Pinpoint the cell where the given text exists, returning its (X, Y) midpoint coordinate. 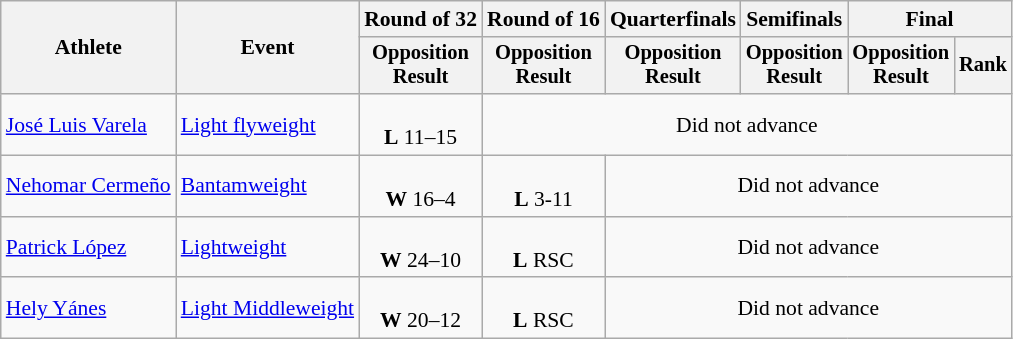
Patrick López (88, 248)
Round of 32 (420, 19)
Light Middleweight (268, 308)
W 20–12 (420, 308)
Light flyweight (268, 124)
L 3-11 (544, 186)
Athlete (88, 48)
Event (268, 48)
Round of 16 (544, 19)
Hely Yánes (88, 308)
W 24–10 (420, 248)
Quarterfinals (673, 19)
W 16–4 (420, 186)
Rank (983, 66)
Lightweight (268, 248)
José Luis Varela (88, 124)
Nehomar Cermeño (88, 186)
Bantamweight (268, 186)
L 11–15 (420, 124)
Semifinals (794, 19)
Final (930, 19)
